Pinpoint the cell where the given text exists, returning its [X, Y] midpoint coordinate. 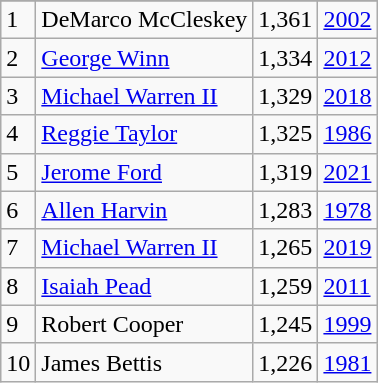
1,329 [286, 96]
4 [18, 134]
7 [18, 248]
1986 [348, 134]
2012 [348, 58]
6 [18, 210]
1981 [348, 362]
1,361 [286, 20]
Allen Harvin [144, 210]
1,245 [286, 324]
10 [18, 362]
1,226 [286, 362]
1,319 [286, 172]
2 [18, 58]
1978 [348, 210]
2019 [348, 248]
1,334 [286, 58]
DeMarco McCleskey [144, 20]
Robert Cooper [144, 324]
2018 [348, 96]
1 [18, 20]
5 [18, 172]
8 [18, 286]
1999 [348, 324]
1,265 [286, 248]
2021 [348, 172]
1,259 [286, 286]
2002 [348, 20]
Isaiah Pead [144, 286]
James Bettis [144, 362]
2011 [348, 286]
1,283 [286, 210]
3 [18, 96]
Jerome Ford [144, 172]
George Winn [144, 58]
9 [18, 324]
Reggie Taylor [144, 134]
1,325 [286, 134]
